For the text-containing cell, return its midpoint in [X, Y] coordinate format. 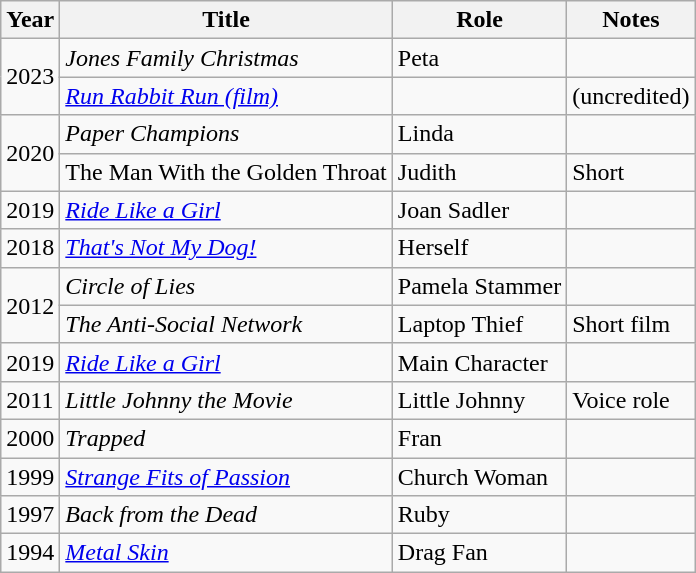
Linda [479, 134]
(uncredited) [631, 96]
Back from the Dead [226, 515]
Circle of Lies [226, 286]
Voice role [631, 400]
Herself [479, 248]
The Man With the Golden Throat [226, 172]
Drag Fan [479, 553]
2012 [30, 305]
1999 [30, 477]
Fran [479, 438]
Metal Skin [226, 553]
2000 [30, 438]
Peta [479, 58]
1997 [30, 515]
Title [226, 20]
2020 [30, 153]
Jones Family Christmas [226, 58]
The Anti-Social Network [226, 324]
Trapped [226, 438]
Strange Fits of Passion [226, 477]
Role [479, 20]
2011 [30, 400]
Pamela Stammer [479, 286]
1994 [30, 553]
Little Johnny [479, 400]
2023 [30, 77]
Short film [631, 324]
That's Not My Dog! [226, 248]
2018 [30, 248]
Church Woman [479, 477]
Short [631, 172]
Year [30, 20]
Joan Sadler [479, 210]
Ruby [479, 515]
Notes [631, 20]
Paper Champions [226, 134]
Judith [479, 172]
Run Rabbit Run (film) [226, 96]
Main Character [479, 362]
Little Johnny the Movie [226, 400]
Laptop Thief [479, 324]
